Search for the cell housing the specified text and yield its [x, y] center coordinate. 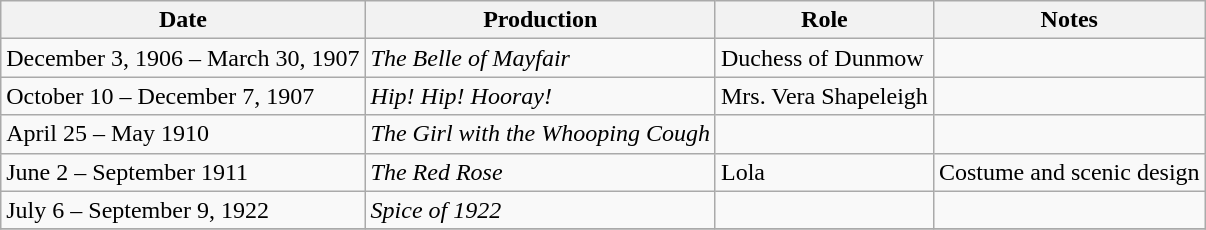
Date [183, 20]
Lola [824, 172]
Costume and scenic design [1069, 172]
July 6 – September 9, 1922 [183, 210]
The Belle of Mayfair [540, 58]
December 3, 1906 – March 30, 1907 [183, 58]
October 10 – December 7, 1907 [183, 96]
Spice of 1922 [540, 210]
The Red Rose [540, 172]
Production [540, 20]
Duchess of Dunmow [824, 58]
Notes [1069, 20]
The Girl with the Whooping Cough [540, 134]
Hip! Hip! Hooray! [540, 96]
Role [824, 20]
June 2 – September 1911 [183, 172]
April 25 – May 1910 [183, 134]
Mrs. Vera Shapeleigh [824, 96]
